From the cell containing the given text, extract its center point as (x, y) coordinate. 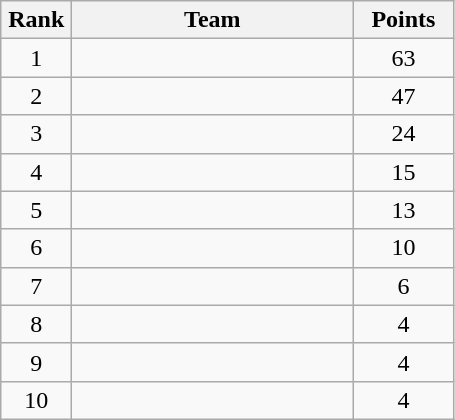
8 (36, 324)
15 (404, 172)
2 (36, 96)
Rank (36, 20)
Points (404, 20)
13 (404, 210)
3 (36, 134)
9 (36, 362)
7 (36, 286)
Team (212, 20)
63 (404, 58)
24 (404, 134)
1 (36, 58)
47 (404, 96)
5 (36, 210)
